Provide the [x, y] coordinate of the cell's center where the given text is located.  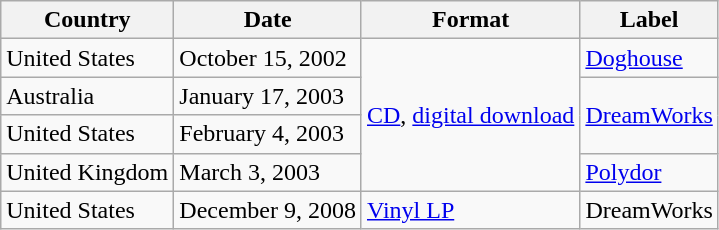
February 4, 2003 [268, 134]
CD, digital download [470, 115]
Australia [88, 96]
Date [268, 20]
Doghouse [649, 58]
Polydor [649, 172]
United Kingdom [88, 172]
Vinyl LP [470, 210]
March 3, 2003 [268, 172]
Format [470, 20]
October 15, 2002 [268, 58]
Label [649, 20]
December 9, 2008 [268, 210]
Country [88, 20]
January 17, 2003 [268, 96]
